Detect which cell encompasses the target text, then output its [x, y] center coordinate. 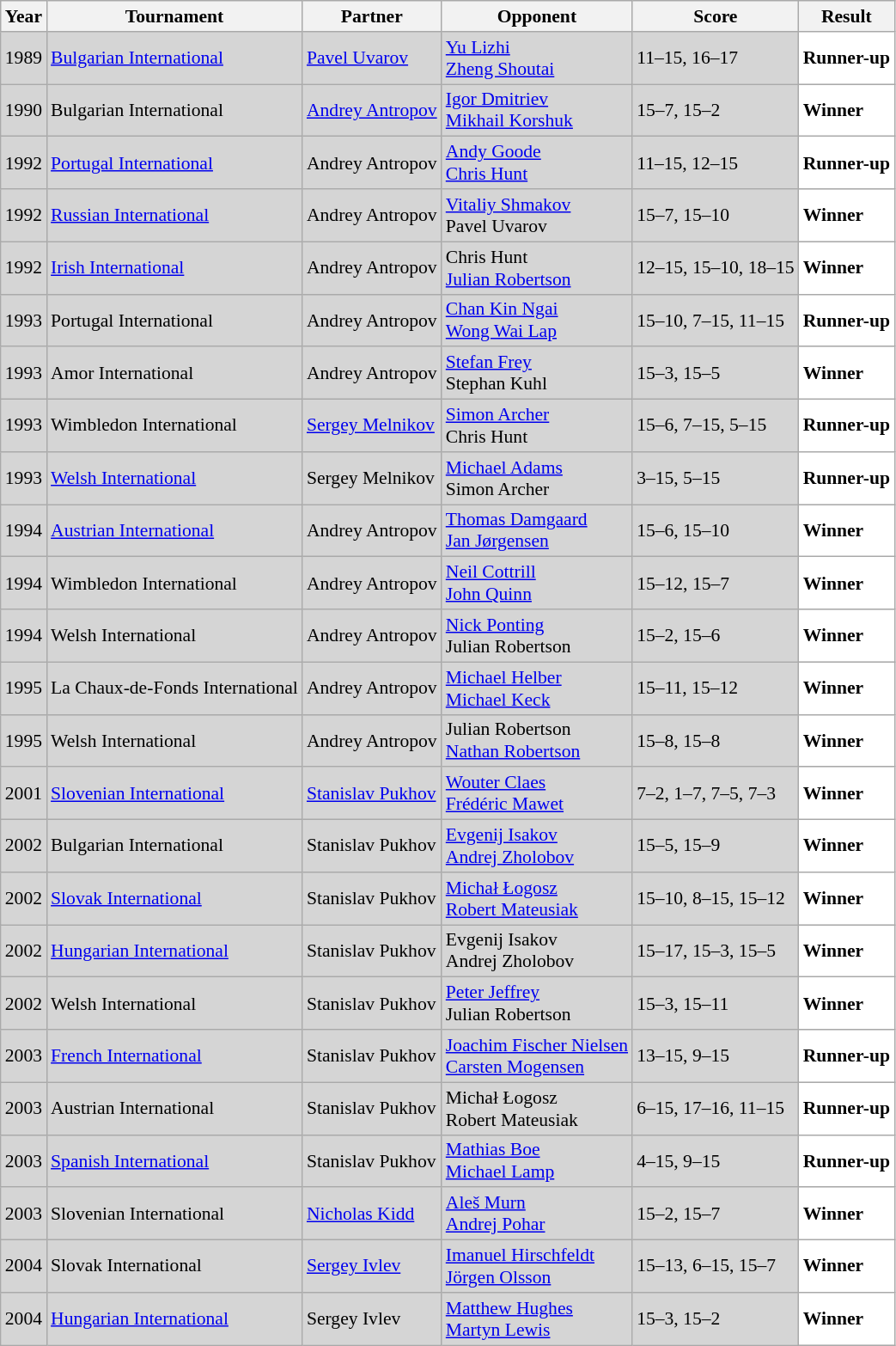
Opponent [537, 16]
Peter Jeffrey Julian Robertson [537, 1004]
Pavel Uvarov [372, 58]
Joachim Fischer Nielsen Carsten Mogensen [537, 1055]
Andy Goode Chris Hunt [537, 163]
15–10, 7–15, 11–15 [716, 320]
11–15, 12–15 [716, 163]
Partner [372, 16]
15–7, 15–2 [716, 110]
15–6, 7–15, 5–15 [716, 426]
French International [174, 1055]
Julian Robertson Nathan Robertson [537, 741]
6–15, 17–16, 11–15 [716, 1109]
15–3, 15–2 [716, 1318]
Russian International [174, 215]
2001 [24, 794]
11–15, 16–17 [716, 58]
15–5, 15–9 [716, 846]
Wouter Claes Frédéric Mawet [537, 794]
3–15, 5–15 [716, 478]
Spanish International [174, 1160]
15–6, 15–10 [716, 531]
Simon Archer Chris Hunt [537, 426]
Nicholas Kidd [372, 1214]
4–15, 9–15 [716, 1160]
7–2, 1–7, 7–5, 7–3 [716, 794]
15–7, 15–10 [716, 215]
Chris Hunt Julian Robertson [537, 268]
Vitaliy Shmakov Pavel Uvarov [537, 215]
15–2, 15–7 [716, 1214]
Thomas Damgaard Jan Jørgensen [537, 531]
Matthew Hughes Martyn Lewis [537, 1318]
15–2, 15–6 [716, 636]
15–17, 15–3, 15–5 [716, 951]
15–12, 15–7 [716, 583]
Michael Helber Michael Keck [537, 688]
Year [24, 16]
Result [847, 16]
15–3, 15–11 [716, 1004]
Nick Ponting Julian Robertson [537, 636]
Igor Dmitriev Mikhail Korshuk [537, 110]
Imanuel Hirschfeldt Jörgen Olsson [537, 1267]
15–10, 8–15, 15–12 [716, 899]
Score [716, 16]
15–11, 15–12 [716, 688]
1990 [24, 110]
La Chaux-de-Fonds International [174, 688]
Stefan Frey Stephan Kuhl [537, 373]
13–15, 9–15 [716, 1055]
Tournament [174, 16]
15–3, 15–5 [716, 373]
Yu Lizhi Zheng Shoutai [537, 58]
Michael Adams Simon Archer [537, 478]
15–13, 6–15, 15–7 [716, 1267]
Mathias Boe Michael Lamp [537, 1160]
15–8, 15–8 [716, 741]
Irish International [174, 268]
1989 [24, 58]
Neil Cottrill John Quinn [537, 583]
Amor International [174, 373]
Chan Kin Ngai Wong Wai Lap [537, 320]
Aleš Murn Andrej Pohar [537, 1214]
12–15, 15–10, 18–15 [716, 268]
